Pinpoint the cell where the given text exists, returning its (X, Y) midpoint coordinate. 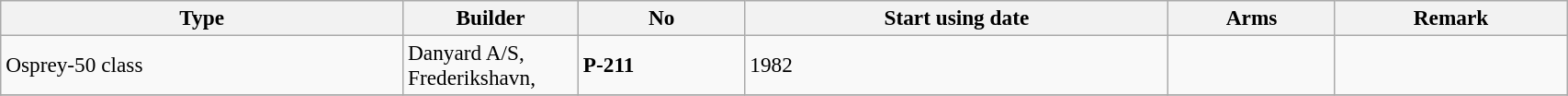
Remark (1450, 18)
Arms (1252, 18)
Osprey-50 class (202, 65)
Builder (491, 18)
Danyard A/S, Frederikshavn, (491, 65)
Start using date (957, 18)
P-211 (661, 65)
1982 (957, 65)
Type (202, 18)
No (661, 18)
